Extract the [X, Y] coordinate from the center of the cell holding the provided text.  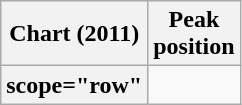
Peakposition [194, 34]
Chart (2011) [74, 34]
scope="row" [74, 85]
